For the text-containing cell, return its midpoint in (x, y) coordinate format. 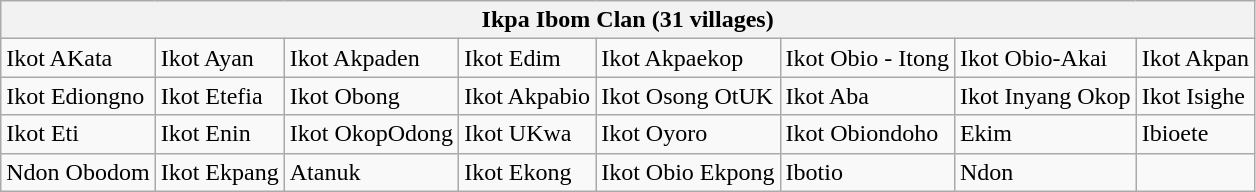
Ikot UKwa (528, 134)
Ikot OkopOdong (371, 134)
Ikot Oyoro (688, 134)
Ikot Obong (371, 96)
Ikot Obiondoho (867, 134)
Ndon (1045, 172)
Ikot Aba (867, 96)
Ikot Enin (220, 134)
Ikot Isighe (1195, 96)
Ikot Obio - Itong (867, 58)
Ikot Osong OtUK (688, 96)
Ikot Ediongno (78, 96)
Ikot Ayan (220, 58)
Ikot Ekong (528, 172)
Ekim (1045, 134)
Ibotio (867, 172)
Ikot Ekpang (220, 172)
Ikot Obio Ekpong (688, 172)
Ikot Eti (78, 134)
Ikot Obio-Akai (1045, 58)
Ikot Akpabio (528, 96)
Ikpa Ibom Clan (31 villages) (628, 20)
Ikot Akpaden (371, 58)
Atanuk (371, 172)
Ndon Obodom (78, 172)
Ikot AKata (78, 58)
Ikot Inyang Okop (1045, 96)
Ibioete (1195, 134)
Ikot Etefia (220, 96)
Ikot Edim (528, 58)
Ikot Akpaekop (688, 58)
Ikot Akpan (1195, 58)
